Output the (x, y) coordinate of the center of the cell containing the given text.  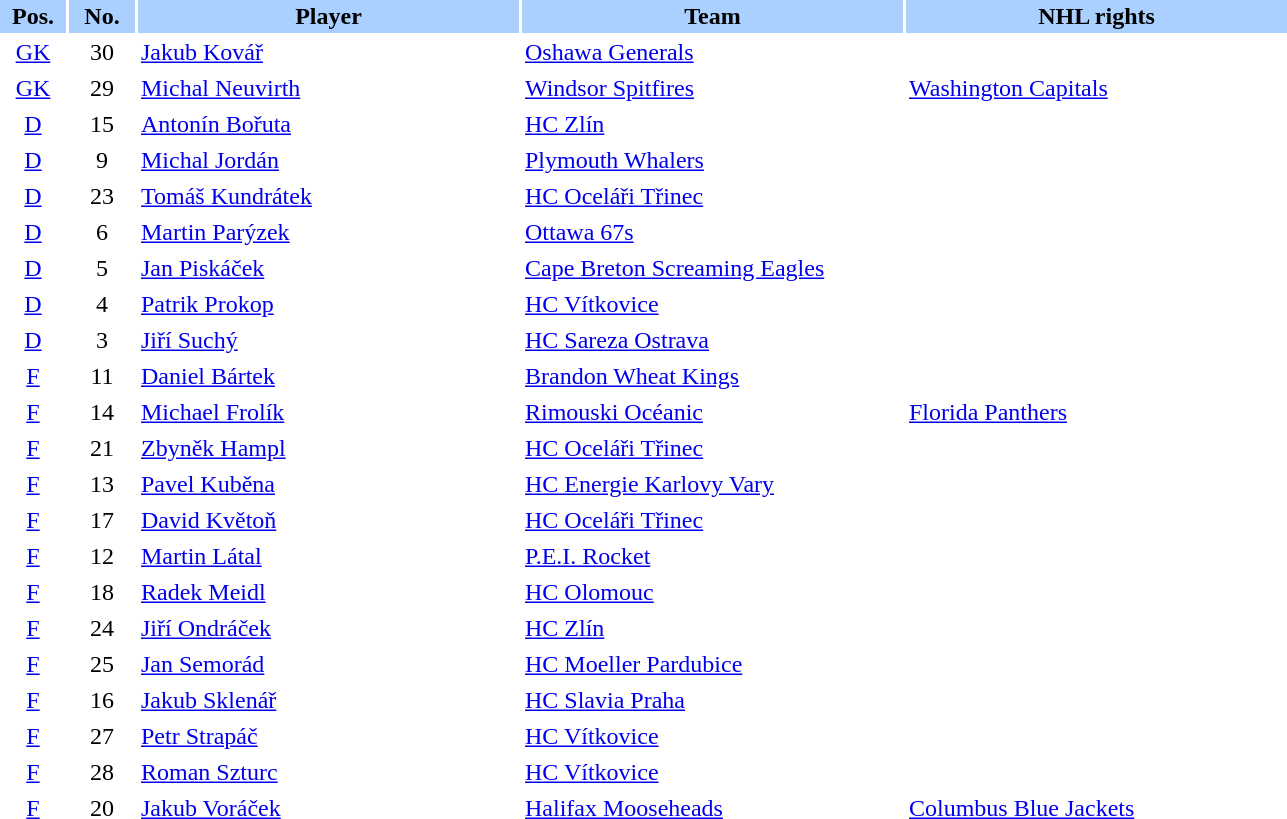
Martin Parýzek (328, 232)
HC Moeller Pardubice (712, 664)
Jakub Kovář (328, 52)
6 (102, 232)
Martin Látal (328, 556)
Jan Semorád (328, 664)
3 (102, 340)
21 (102, 448)
Michal Jordán (328, 160)
Rimouski Océanic (712, 412)
Florida Panthers (1096, 412)
27 (102, 736)
Daniel Bártek (328, 376)
17 (102, 520)
30 (102, 52)
5 (102, 268)
Tomáš Kundrátek (328, 196)
Jan Piskáček (328, 268)
Jakub Sklenář (328, 700)
Team (712, 16)
28 (102, 772)
Player (328, 16)
Zbyněk Hampl (328, 448)
Cape Breton Screaming Eagles (712, 268)
P.E.I. Rocket (712, 556)
Ottawa 67s (712, 232)
25 (102, 664)
Antonín Bořuta (328, 124)
29 (102, 88)
Pavel Kuběna (328, 484)
Plymouth Whalers (712, 160)
HC Energie Karlovy Vary (712, 484)
Jiří Suchý (328, 340)
NHL rights (1096, 16)
Michal Neuvirth (328, 88)
Pos. (33, 16)
Brandon Wheat Kings (712, 376)
Petr Strapáč (328, 736)
13 (102, 484)
16 (102, 700)
Roman Szturc (328, 772)
No. (102, 16)
HC Sareza Ostrava (712, 340)
Washington Capitals (1096, 88)
4 (102, 304)
Oshawa Generals (712, 52)
HC Slavia Praha (712, 700)
11 (102, 376)
24 (102, 628)
23 (102, 196)
Patrik Prokop (328, 304)
Michael Frolík (328, 412)
18 (102, 592)
David Květoň (328, 520)
14 (102, 412)
HC Olomouc (712, 592)
15 (102, 124)
Jiří Ondráček (328, 628)
12 (102, 556)
Radek Meidl (328, 592)
Windsor Spitfires (712, 88)
9 (102, 160)
